Capture the cell that displays the provided text and extract its [X, Y] central coordinate. 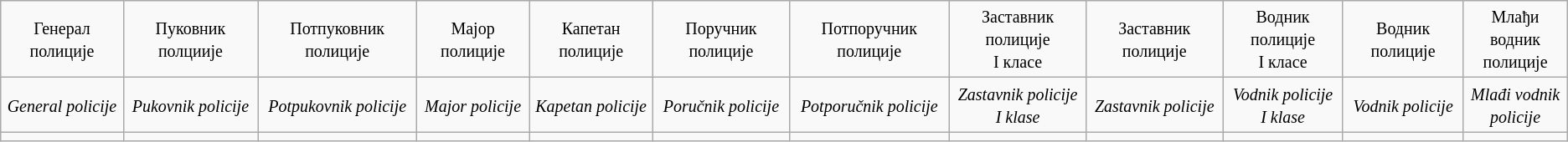
Poručnik policije [721, 105]
Водник полицијеI класе [1283, 39]
Млађи водникполиције [1515, 39]
Поручник полиције [721, 39]
General policije [62, 105]
Капетан полиције [591, 39]
Мајор полиције [473, 39]
Потпуковник полиције [338, 39]
Pukovnik policije [191, 105]
Генерал полиције [62, 39]
Potporučnik policije [869, 105]
Zastavnik policijeI klase [1019, 105]
Vodnik policijeI klase [1283, 105]
Заставник полиције [1154, 39]
Major policije [473, 105]
Водник полиције [1403, 39]
Vodnik policije [1403, 105]
Zastavnik policije [1154, 105]
Потпоручник полиције [869, 39]
Заставник полицијеI класе [1019, 39]
Пуковник полциије [191, 39]
Kapetan policije [591, 105]
Potpukovnik policije [338, 105]
Mlađi vodnikpolicije [1515, 105]
